Determine the (X, Y) coordinate at the center of the cell enclosing the given text.  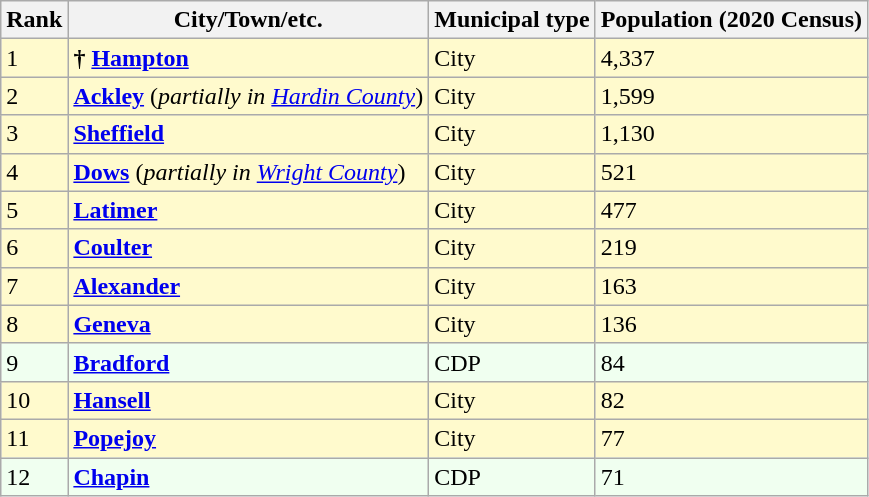
Geneva (248, 324)
8 (34, 324)
136 (731, 324)
† Hampton (248, 58)
477 (731, 210)
Sheffield (248, 134)
3 (34, 134)
Dows (partially in Wright County) (248, 172)
Municipal type (512, 20)
9 (34, 362)
2 (34, 96)
84 (731, 362)
521 (731, 172)
7 (34, 286)
12 (34, 477)
163 (731, 286)
Alexander (248, 286)
4 (34, 172)
77 (731, 438)
Bradford (248, 362)
10 (34, 400)
4,337 (731, 58)
1,599 (731, 96)
Chapin (248, 477)
6 (34, 248)
82 (731, 400)
1 (34, 58)
Popejoy (248, 438)
Population (2020 Census) (731, 20)
Rank (34, 20)
Ackley (partially in Hardin County) (248, 96)
11 (34, 438)
Coulter (248, 248)
71 (731, 477)
Latimer (248, 210)
219 (731, 248)
Hansell (248, 400)
City/Town/etc. (248, 20)
5 (34, 210)
1,130 (731, 134)
